Identify which cell holds the provided text, then report its [x, y] central coordinate. 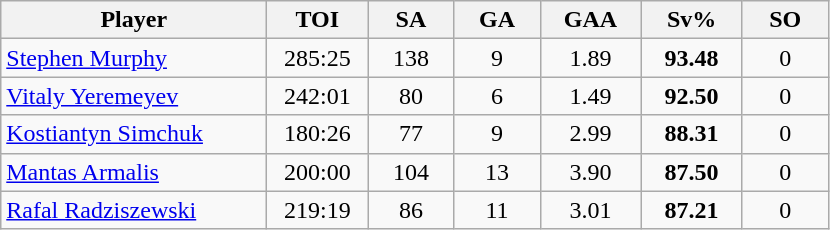
13 [497, 172]
92.50 [692, 96]
Sv% [692, 20]
Mantas Armalis [134, 172]
2.99 [590, 134]
Vitaly Yeremeyev [134, 96]
77 [411, 134]
11 [497, 210]
80 [411, 96]
GAA [590, 20]
3.01 [590, 210]
SO [785, 20]
93.48 [692, 58]
285:25 [318, 58]
138 [411, 58]
219:19 [318, 210]
Rafal Radziszewski [134, 210]
SA [411, 20]
200:00 [318, 172]
Kostiantyn Simchuk [134, 134]
Stephen Murphy [134, 58]
6 [497, 96]
3.90 [590, 172]
1.49 [590, 96]
1.89 [590, 58]
88.31 [692, 134]
Player [134, 20]
180:26 [318, 134]
242:01 [318, 96]
104 [411, 172]
87.21 [692, 210]
GA [497, 20]
TOI [318, 20]
86 [411, 210]
87.50 [692, 172]
